Find where the given text appears and provide that cell's center as (X, Y) coordinate. 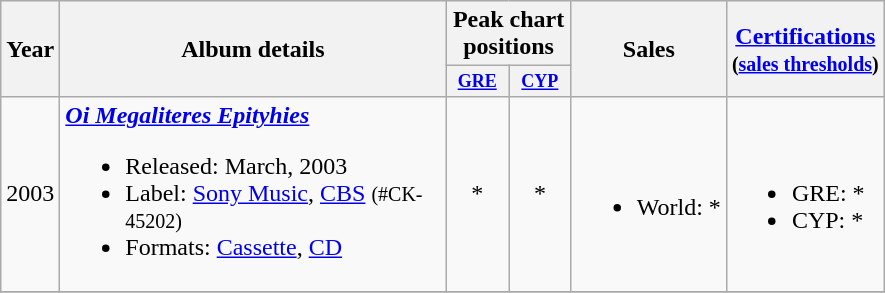
CYP (540, 82)
Year (30, 49)
Peak chart positions (508, 34)
Album details (253, 49)
Sales (648, 49)
World: * (648, 194)
2003 (30, 194)
GRE (478, 82)
Certifications(sales thresholds) (805, 49)
GRE: *CYP: * (805, 194)
Oi Megaliteres EpityhiesReleased: March, 2003Label: Sony Music, CBS (#CK-45202)Formats: Cassette, CD (253, 194)
